Output the [X, Y] coordinate of the center of the cell containing the given text.  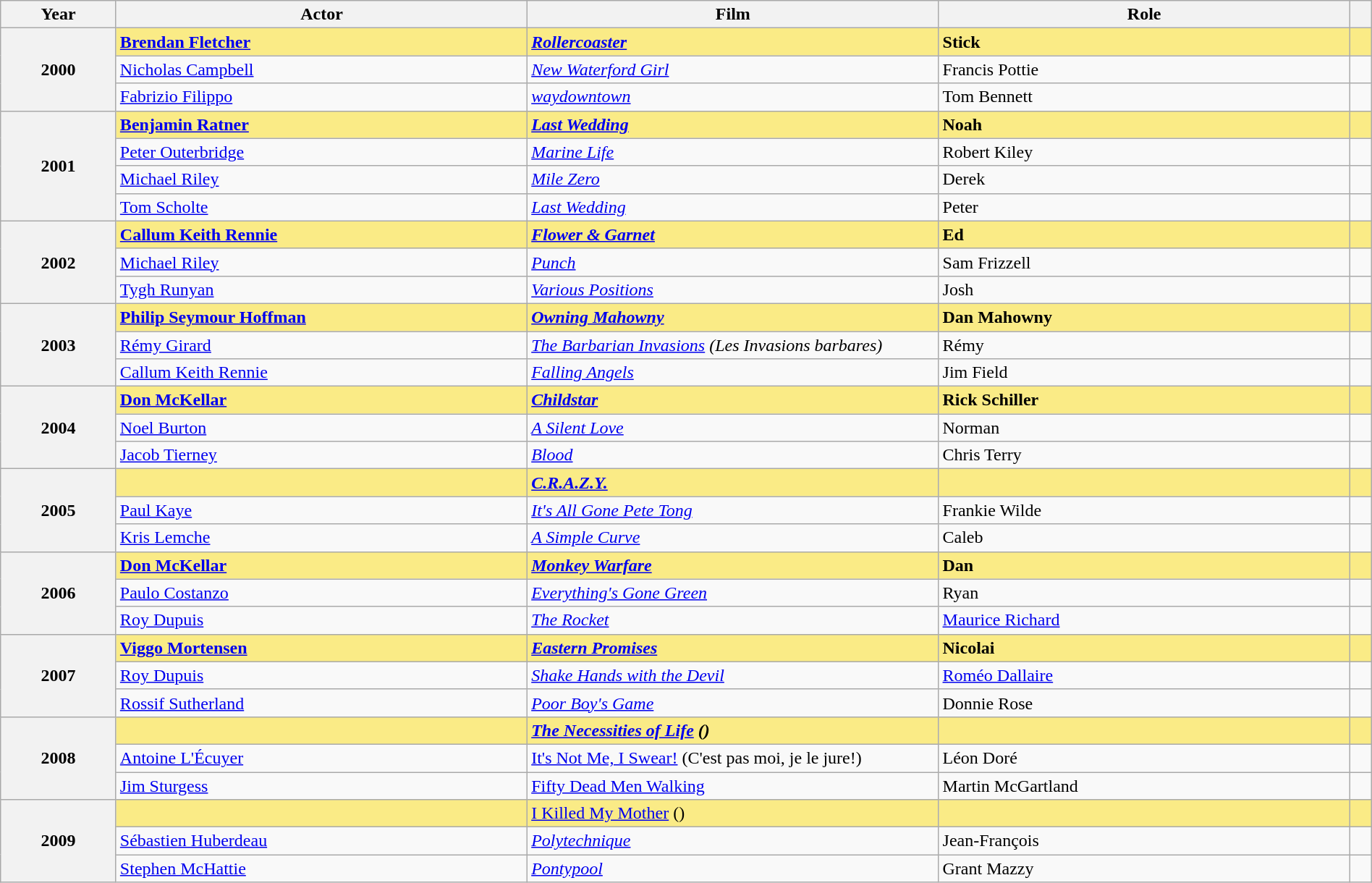
Childstar [733, 400]
The Necessities of Life () [733, 730]
Viggo Mortensen [321, 648]
Everything's Gone Green [733, 593]
Actor [321, 14]
C.R.A.Z.Y. [733, 483]
2005 [59, 510]
Robert Kiley [1144, 152]
Jim Sturgess [321, 785]
Blood [733, 455]
Peter Outerbridge [321, 152]
Benjamin Ratner [321, 124]
Dan [1144, 565]
Rémy [1144, 345]
Kris Lemche [321, 538]
Poor Boy's Game [733, 703]
Peter [1144, 207]
Jim Field [1144, 373]
2000 [59, 69]
Paul Kaye [321, 510]
A Simple Curve [733, 538]
2008 [59, 758]
Ed [1144, 235]
Maurice Richard [1144, 620]
The Barbarian Invasions (Les Invasions barbares) [733, 345]
2003 [59, 345]
2006 [59, 593]
Nicholas Campbell [321, 69]
Sébastien Huberdeau [321, 841]
Stick [1144, 42]
2004 [59, 428]
It's Not Me, I Swear! (C'est pas moi, je le jure!) [733, 758]
Polytechnique [733, 841]
Francis Pottie [1144, 69]
Sam Frizzell [1144, 262]
Noah [1144, 124]
Josh [1144, 290]
I Killed My Mother () [733, 814]
Tom Bennett [1144, 97]
waydowntown [733, 97]
New Waterford Girl [733, 69]
Owning Mahowny [733, 317]
Chris Terry [1144, 455]
Caleb [1144, 538]
Roméo Dallaire [1144, 675]
Fifty Dead Men Walking [733, 785]
Philip Seymour Hoffman [321, 317]
Marine Life [733, 152]
Léon Doré [1144, 758]
Fabrizio Filippo [321, 97]
Year [59, 14]
Grant Mazzy [1144, 869]
Stephen McHattie [321, 869]
Punch [733, 262]
Rossif Sutherland [321, 703]
Antoine L'Écuyer [321, 758]
Derek [1144, 179]
Flower & Garnet [733, 235]
Eastern Promises [733, 648]
Rick Schiller [1144, 400]
Monkey Warfare [733, 565]
2007 [59, 675]
Norman [1144, 428]
Shake Hands with the Devil [733, 675]
Mile Zero [733, 179]
Brendan Fletcher [321, 42]
Jean-François [1144, 841]
Tom Scholte [321, 207]
It's All Gone Pete Tong [733, 510]
Dan Mahowny [1144, 317]
A Silent Love [733, 428]
Paulo Costanzo [321, 593]
Various Positions [733, 290]
Role [1144, 14]
The Rocket [733, 620]
Jacob Tierney [321, 455]
Rollercoaster [733, 42]
Frankie Wilde [1144, 510]
2002 [59, 262]
2001 [59, 166]
Rémy Girard [321, 345]
Martin McGartland [1144, 785]
Pontypool [733, 869]
Film [733, 14]
Falling Angels [733, 373]
Tygh Runyan [321, 290]
Nicolai [1144, 648]
Noel Burton [321, 428]
Donnie Rose [1144, 703]
2009 [59, 841]
Ryan [1144, 593]
